Determine the [X, Y] coordinate at the center of the cell enclosing the given text.  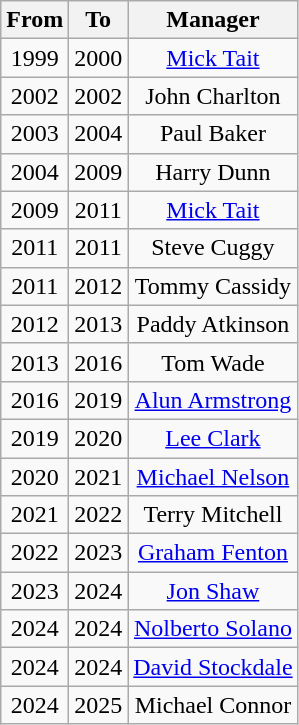
Jon Shaw [213, 591]
Nolberto Solano [213, 629]
To [98, 20]
Manager [213, 20]
2025 [98, 705]
Alun Armstrong [213, 400]
John Charlton [213, 96]
Paddy Atkinson [213, 324]
Paul Baker [213, 134]
2000 [98, 58]
Terry Mitchell [213, 515]
Michael Connor [213, 705]
1999 [35, 58]
From [35, 20]
David Stockdale [213, 667]
Steve Cuggy [213, 248]
Michael Nelson [213, 477]
Lee Clark [213, 438]
2003 [35, 134]
Tommy Cassidy [213, 286]
Harry Dunn [213, 172]
Graham Fenton [213, 553]
Tom Wade [213, 362]
